For the text-containing cell, return its midpoint in [X, Y] coordinate format. 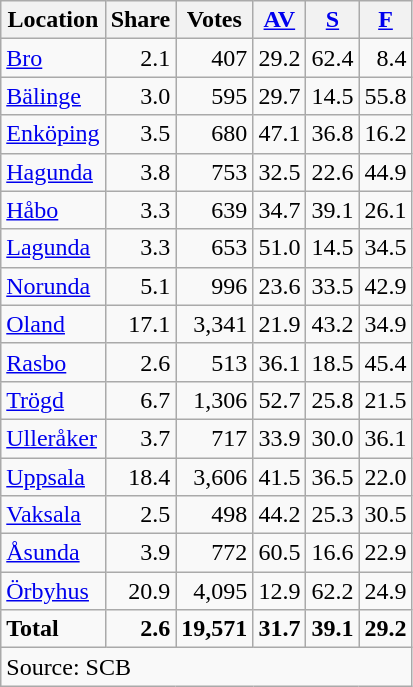
60.5 [280, 553]
996 [214, 286]
36.5 [332, 477]
55.8 [386, 96]
32.5 [280, 172]
Åsunda [53, 553]
407 [214, 58]
18.4 [140, 477]
22.9 [386, 553]
Source: SCB [206, 667]
21.9 [280, 324]
Trögd [53, 400]
44.2 [280, 515]
19,571 [214, 629]
2.1 [140, 58]
Örbyhus [53, 591]
25.3 [332, 515]
498 [214, 515]
Enköping [53, 134]
21.5 [386, 400]
Votes [214, 20]
3.9 [140, 553]
717 [214, 438]
5.1 [140, 286]
595 [214, 96]
44.9 [386, 172]
33.5 [332, 286]
42.9 [386, 286]
Uppsala [53, 477]
2.5 [140, 515]
17.1 [140, 324]
25.8 [332, 400]
Bro [53, 58]
Total [53, 629]
653 [214, 248]
41.5 [280, 477]
Lagunda [53, 248]
AV [280, 20]
Oland [53, 324]
34.9 [386, 324]
772 [214, 553]
3.8 [140, 172]
34.5 [386, 248]
62.2 [332, 591]
16.6 [332, 553]
8.4 [386, 58]
45.4 [386, 362]
4,095 [214, 591]
43.2 [332, 324]
62.4 [332, 58]
16.2 [386, 134]
Ulleråker [53, 438]
29.7 [280, 96]
3,606 [214, 477]
3,341 [214, 324]
1,306 [214, 400]
S [332, 20]
Rasbo [53, 362]
34.7 [280, 210]
753 [214, 172]
6.7 [140, 400]
51.0 [280, 248]
639 [214, 210]
12.9 [280, 591]
33.9 [280, 438]
30.5 [386, 515]
Share [140, 20]
20.9 [140, 591]
22.0 [386, 477]
26.1 [386, 210]
24.9 [386, 591]
Håbo [53, 210]
3.7 [140, 438]
36.8 [332, 134]
680 [214, 134]
Bälinge [53, 96]
Vaksala [53, 515]
30.0 [332, 438]
18.5 [332, 362]
3.0 [140, 96]
3.5 [140, 134]
Location [53, 20]
22.6 [332, 172]
23.6 [280, 286]
F [386, 20]
31.7 [280, 629]
Hagunda [53, 172]
Norunda [53, 286]
52.7 [280, 400]
47.1 [280, 134]
513 [214, 362]
